Extract the (x, y) coordinate from the center of the cell holding the provided text.  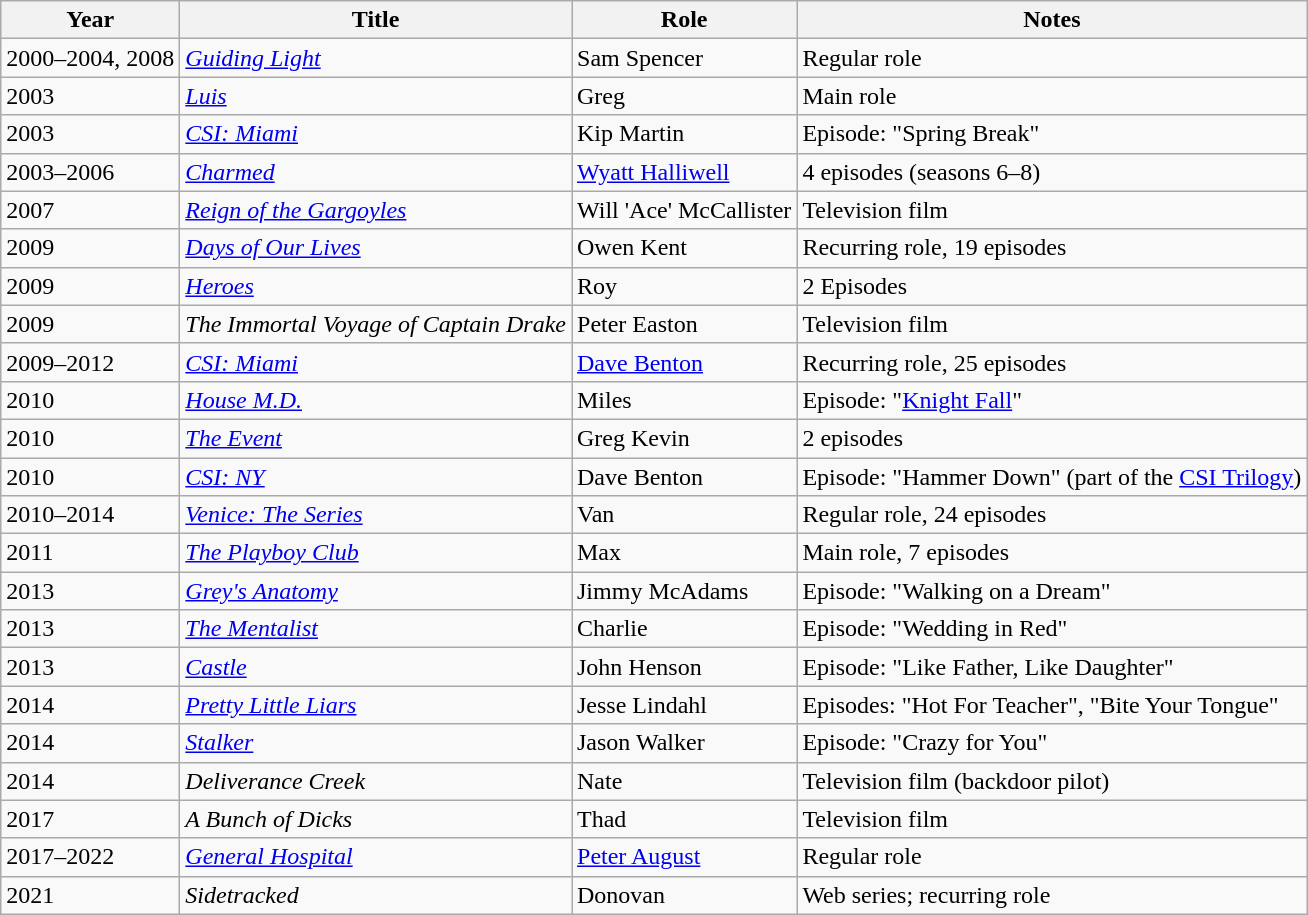
Notes (1052, 20)
Greg Kevin (684, 438)
Kip Martin (684, 134)
Wyatt Halliwell (684, 172)
Web series; recurring role (1052, 895)
Regular role, 24 episodes (1052, 515)
Recurring role, 25 episodes (1052, 362)
Episode: "Knight Fall" (1052, 400)
Roy (684, 286)
Charmed (376, 172)
Greg (684, 96)
4 episodes (seasons 6–8) (1052, 172)
Reign of the Gargoyles (376, 210)
Episode: "Wedding in Red" (1052, 629)
Episode: "Walking on a Dream" (1052, 591)
Television film (backdoor pilot) (1052, 781)
Main role (1052, 96)
Year (90, 20)
Charlie (684, 629)
A Bunch of Dicks (376, 819)
2017–2022 (90, 857)
2010–2014 (90, 515)
Episode: "Like Father, Like Daughter" (1052, 667)
Sidetracked (376, 895)
Episode: "Hammer Down" (part of the CSI Trilogy) (1052, 477)
Max (684, 553)
The Immortal Voyage of Captain Drake (376, 324)
Grey's Anatomy (376, 591)
House M.D. (376, 400)
2 Episodes (1052, 286)
The Event (376, 438)
Title (376, 20)
Peter August (684, 857)
The Playboy Club (376, 553)
Episodes: "Hot For Teacher", "Bite Your Tongue" (1052, 705)
Role (684, 20)
Sam Spencer (684, 58)
Recurring role, 19 episodes (1052, 248)
2011 (90, 553)
Castle (376, 667)
Stalker (376, 743)
Thad (684, 819)
2000–2004, 2008 (90, 58)
Venice: The Series (376, 515)
Episode: "Crazy for You" (1052, 743)
Heroes (376, 286)
Deliverance Creek (376, 781)
Days of Our Lives (376, 248)
Owen Kent (684, 248)
Luis (376, 96)
John Henson (684, 667)
Van (684, 515)
Main role, 7 episodes (1052, 553)
2021 (90, 895)
The Mentalist (376, 629)
2007 (90, 210)
Jesse Lindahl (684, 705)
Episode: "Spring Break" (1052, 134)
Guiding Light (376, 58)
2017 (90, 819)
Nate (684, 781)
General Hospital (376, 857)
Jason Walker (684, 743)
Jimmy McAdams (684, 591)
Pretty Little Liars (376, 705)
Peter Easton (684, 324)
Donovan (684, 895)
Miles (684, 400)
2003–2006 (90, 172)
CSI: NY (376, 477)
2 episodes (1052, 438)
Will 'Ace' McCallister (684, 210)
2009–2012 (90, 362)
